Find where the given text appears and provide that cell's center as [x, y] coordinate. 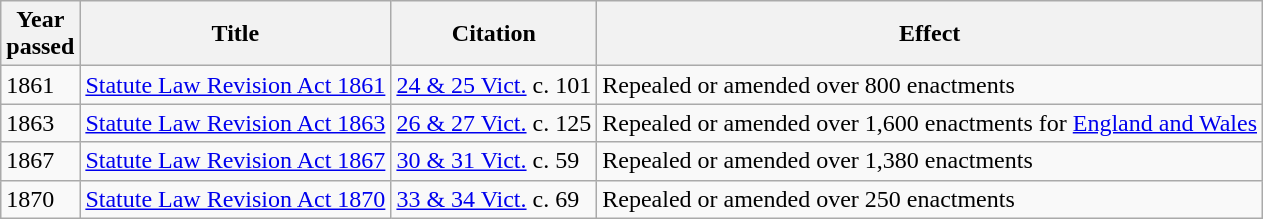
1867 [40, 161]
24 & 25 Vict. c. 101 [494, 85]
Statute Law Revision Act 1867 [236, 161]
Repealed or amended over 250 enactments [930, 199]
1863 [40, 123]
26 & 27 Vict. c. 125 [494, 123]
Repealed or amended over 1,600 enactments for England and Wales [930, 123]
Repealed or amended over 1,380 enactments [930, 161]
Title [236, 34]
33 & 34 Vict. c. 69 [494, 199]
Statute Law Revision Act 1863 [236, 123]
Effect [930, 34]
Yearpassed [40, 34]
Statute Law Revision Act 1861 [236, 85]
Citation [494, 34]
1861 [40, 85]
Statute Law Revision Act 1870 [236, 199]
Repealed or amended over 800 enactments [930, 85]
1870 [40, 199]
30 & 31 Vict. c. 59 [494, 161]
